Return (X, Y) of the center of cell containing provided text 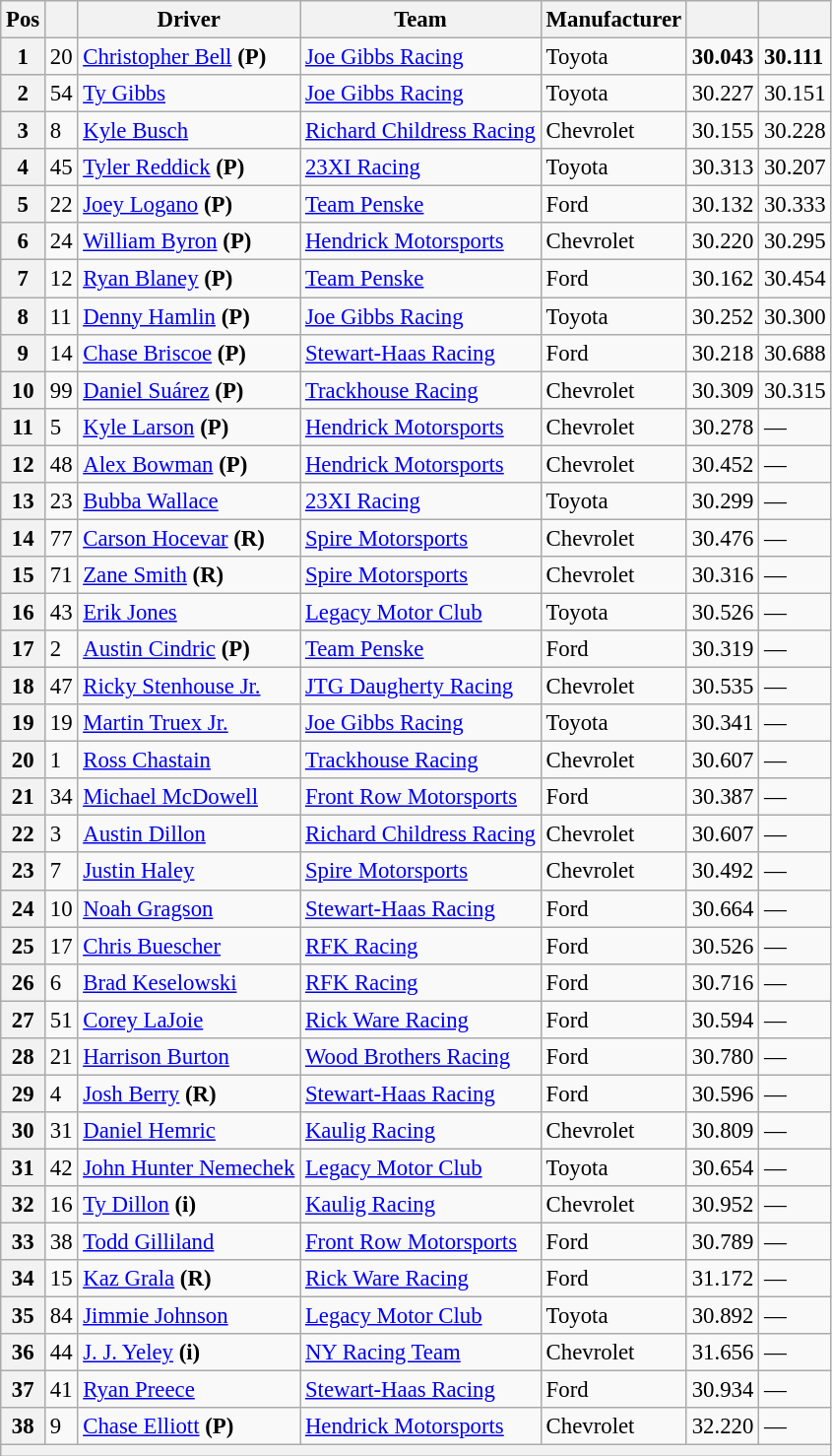
44 (61, 1353)
Ryan Blaney (P) (189, 279)
29 (24, 1093)
45 (61, 167)
JTG Daugherty Racing (421, 687)
51 (61, 1020)
Austin Dillon (189, 834)
27 (24, 1020)
47 (61, 687)
42 (61, 1167)
30.664 (723, 908)
30.594 (723, 1020)
Ricky Stenhouse Jr. (189, 687)
Daniel Suárez (P) (189, 390)
30.278 (723, 427)
William Byron (P) (189, 241)
77 (61, 538)
30.476 (723, 538)
30.295 (796, 241)
30.654 (723, 1167)
Ty Gibbs (189, 94)
Noah Gragson (189, 908)
36 (24, 1353)
30.227 (723, 94)
30.535 (723, 687)
30.452 (723, 464)
30.319 (723, 649)
30.454 (796, 279)
30.315 (796, 390)
30.492 (723, 872)
30.043 (723, 57)
Wood Brothers Racing (421, 1057)
31.656 (723, 1353)
Michael McDowell (189, 797)
30.333 (796, 205)
30.309 (723, 390)
Ryan Preece (189, 1390)
Corey LaJoie (189, 1020)
99 (61, 390)
30.688 (796, 353)
30.151 (796, 94)
Martin Truex Jr. (189, 723)
30.252 (723, 316)
30.809 (723, 1131)
Chase Briscoe (P) (189, 353)
Alex Bowman (P) (189, 464)
30.300 (796, 316)
43 (61, 612)
Jimmie Johnson (189, 1316)
30.596 (723, 1093)
J. J. Yeley (i) (189, 1353)
30.387 (723, 797)
30.316 (723, 575)
Chase Elliott (P) (189, 1427)
54 (61, 94)
31.172 (723, 1279)
30.299 (723, 501)
Tyler Reddick (P) (189, 167)
41 (61, 1390)
26 (24, 982)
84 (61, 1316)
30.892 (723, 1316)
Pos (24, 20)
Carson Hocevar (R) (189, 538)
Ross Chastain (189, 761)
Manufacturer (613, 20)
32.220 (723, 1427)
35 (24, 1316)
Justin Haley (189, 872)
18 (24, 687)
30.341 (723, 723)
30.162 (723, 279)
33 (24, 1242)
John Hunter Nemechek (189, 1167)
Brad Keselowski (189, 982)
30.934 (723, 1390)
Todd Gilliland (189, 1242)
25 (24, 946)
NY Racing Team (421, 1353)
Kyle Larson (P) (189, 427)
30.111 (796, 57)
30.218 (723, 353)
37 (24, 1390)
30.132 (723, 205)
Team (421, 20)
Harrison Burton (189, 1057)
Denny Hamlin (P) (189, 316)
30.952 (723, 1205)
Bubba Wallace (189, 501)
30.207 (796, 167)
Erik Jones (189, 612)
30.155 (723, 131)
Joey Logano (P) (189, 205)
Zane Smith (R) (189, 575)
32 (24, 1205)
48 (61, 464)
30.220 (723, 241)
Josh Berry (R) (189, 1093)
Driver (189, 20)
Ty Dillon (i) (189, 1205)
Chris Buescher (189, 946)
28 (24, 1057)
30.313 (723, 167)
Christopher Bell (P) (189, 57)
30 (24, 1131)
Daniel Hemric (189, 1131)
Kaz Grala (R) (189, 1279)
Austin Cindric (P) (189, 649)
13 (24, 501)
71 (61, 575)
30.228 (796, 131)
30.789 (723, 1242)
30.716 (723, 982)
30.780 (723, 1057)
Kyle Busch (189, 131)
